Output the (x, y) coordinate of the center of the cell containing the given text.  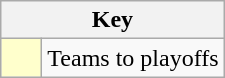
Teams to playoffs (133, 58)
Key (112, 20)
